Return (X, Y) of the center of cell containing provided text 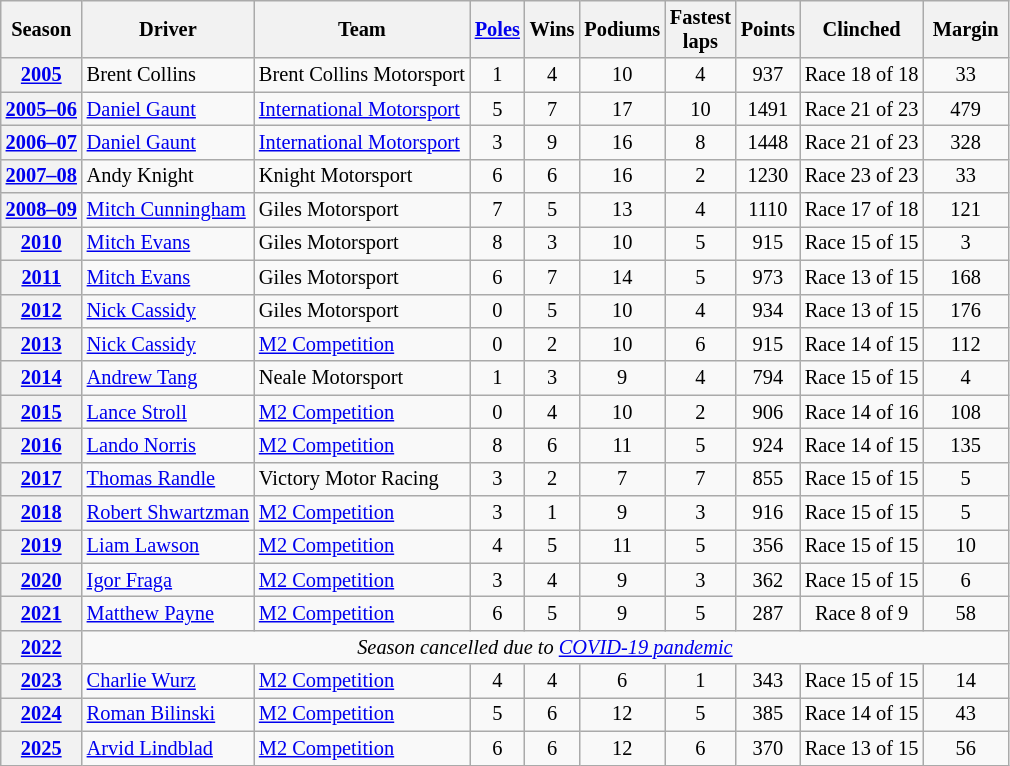
Race 8 of 9 (862, 613)
Race 14 of 16 (862, 412)
168 (966, 277)
Andy Knight (168, 176)
973 (768, 277)
2010 (42, 243)
2005 (42, 75)
13 (622, 210)
287 (768, 613)
2023 (42, 681)
924 (768, 445)
2021 (42, 613)
Arvid Lindblad (168, 748)
43 (966, 714)
Team (362, 29)
Podiums (622, 29)
2013 (42, 344)
Matthew Payne (168, 613)
2014 (42, 378)
Wins (552, 29)
Lance Stroll (168, 412)
Andrew Tang (168, 378)
Clinched (862, 29)
Liam Lawson (168, 546)
1230 (768, 176)
937 (768, 75)
2022 (42, 647)
2019 (42, 546)
Neale Motorsport (362, 378)
Race 17 of 18 (862, 210)
906 (768, 412)
2024 (42, 714)
356 (768, 546)
2018 (42, 513)
Brent Collins Motorsport (362, 75)
Driver (168, 29)
479 (966, 109)
Fastest laps (700, 29)
Season cancelled due to COVID-19 pandemic (545, 647)
Poles (498, 29)
58 (966, 613)
Race 18 of 18 (862, 75)
2025 (42, 748)
Points (768, 29)
2008–09 (42, 210)
Knight Motorsport (362, 176)
Robert Shwartzman (168, 513)
1448 (768, 142)
2012 (42, 311)
916 (768, 513)
2005–06 (42, 109)
Victory Motor Racing (362, 479)
2015 (42, 412)
328 (966, 142)
1491 (768, 109)
2016 (42, 445)
56 (966, 748)
Mitch Cunningham (168, 210)
112 (966, 344)
2007–08 (42, 176)
2011 (42, 277)
108 (966, 412)
2017 (42, 479)
794 (768, 378)
855 (768, 479)
176 (966, 311)
Charlie Wurz (168, 681)
17 (622, 109)
Lando Norris (168, 445)
1110 (768, 210)
385 (768, 714)
121 (966, 210)
135 (966, 445)
Thomas Randle (168, 479)
362 (768, 580)
Season (42, 29)
Race 23 of 23 (862, 176)
Brent Collins (168, 75)
Igor Fraga (168, 580)
343 (768, 681)
Roman Bilinski (168, 714)
934 (768, 311)
2020 (42, 580)
370 (768, 748)
2006–07 (42, 142)
Margin (966, 29)
